Find where the given text appears and provide that cell's center as [X, Y] coordinate. 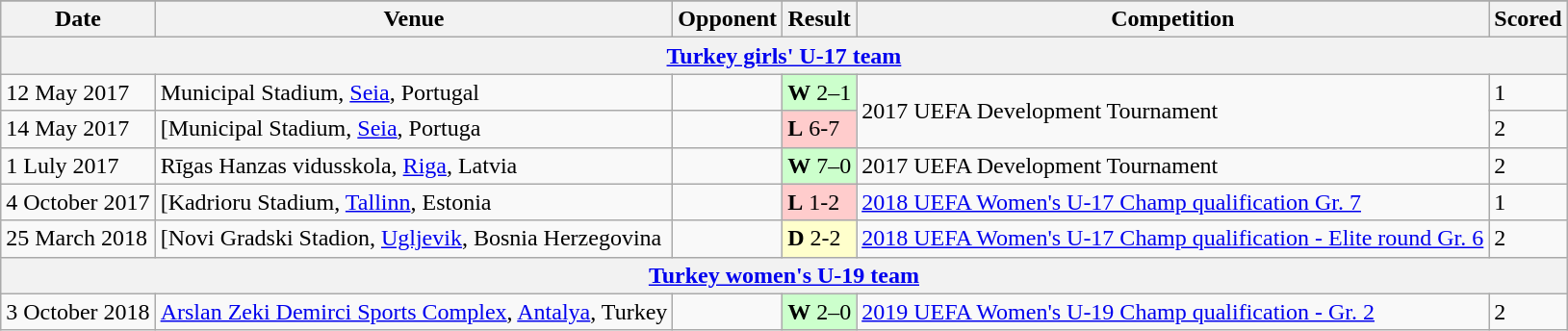
Arslan Zeki Demirci Sports Complex, Antalya, Turkey [414, 312]
2019 UEFA Women's U-19 Champ qualification - Gr. 2 [1172, 312]
Rīgas Hanzas vidusskola, Riga, Latvia [414, 165]
2018 UEFA Women's U-17 Champ qualification - Elite round Gr. 6 [1172, 239]
W 7–0 [820, 165]
[Kadrioru Stadium, Tallinn, Estonia [414, 202]
14 May 2017 [78, 129]
[Novi Gradski Stadion, Ugljevik, Bosnia Herzegovina [414, 239]
Venue [414, 19]
3 October 2018 [78, 312]
12 May 2017 [78, 92]
[Municipal Stadium, Seia, Portuga [414, 129]
Municipal Stadium, Seia, Portugal [414, 92]
Result [820, 19]
Competition [1172, 19]
Turkey women's U-19 team [784, 275]
4 October 2017 [78, 202]
L 1-2 [820, 202]
Opponent [728, 19]
Date [78, 19]
25 March 2018 [78, 239]
L 6-7 [820, 129]
Turkey girls' U-17 team [784, 56]
2018 UEFA Women's U-17 Champ qualification Gr. 7 [1172, 202]
Scored [1529, 19]
D 2-2 [820, 239]
1 Luly 2017 [78, 165]
W 2–0 [820, 312]
W 2–1 [820, 92]
